For the text-containing cell, return its midpoint in (X, Y) coordinate format. 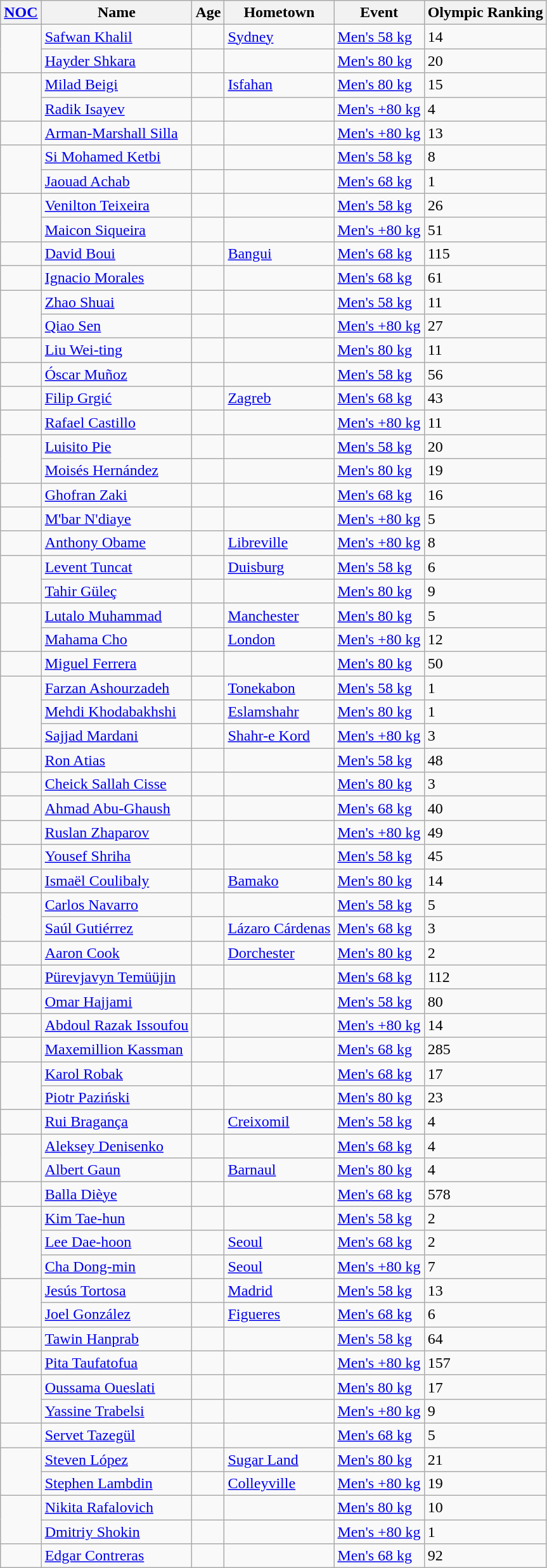
578 (486, 1194)
Yousef Shriha (117, 857)
Karol Robak (117, 1074)
Hometown (279, 13)
23 (486, 1098)
Oussama Oueslati (117, 1387)
Name (117, 13)
Farzan Ashourzadeh (117, 687)
Madrid (279, 1291)
Nikita Rafalovich (117, 1508)
Omar Hajjami (117, 1001)
Mahama Cho (117, 639)
Zhao Shuai (117, 302)
Eslamshahr (279, 712)
Óscar Muñoz (117, 374)
56 (486, 374)
Safwan Khalil (117, 37)
Libreville (279, 543)
15 (486, 85)
Steven López (117, 1459)
Ron Atias (117, 760)
80 (486, 1001)
Ignacio Morales (117, 277)
50 (486, 663)
Ahmad Abu-Ghaush (117, 808)
Arman-Marshall Silla (117, 133)
Abdoul Razak Issoufou (117, 1025)
285 (486, 1049)
Lee Dae-hoon (117, 1242)
Creixomil (279, 1122)
40 (486, 808)
Event (379, 13)
London (279, 639)
Anthony Obame (117, 543)
Saúl Gutiérrez (117, 929)
Colleyville (279, 1484)
10 (486, 1508)
Ruslan Zhaparov (117, 832)
Servet Tazegül (117, 1435)
Figueres (279, 1315)
Edgar Contreras (117, 1556)
Rui Bragança (117, 1122)
26 (486, 205)
Cha Dong-min (117, 1266)
Hayder Shkara (117, 61)
Moisés Hernández (117, 471)
Cheick Sallah Cisse (117, 784)
Tonekabon (279, 687)
21 (486, 1459)
Ghofran Zaki (117, 495)
Isfahan (279, 85)
Zagreb (279, 398)
Yassine Trabelsi (117, 1411)
Dorchester (279, 953)
Joel González (117, 1315)
Tahir Güleç (117, 591)
Albert Gaun (117, 1170)
M'bar N'diaye (117, 519)
Jaouad Achab (117, 181)
Rafael Castillo (117, 423)
Duisburg (279, 567)
Levent Tuncat (117, 567)
Radik Isayev (117, 109)
51 (486, 229)
Sydney (279, 37)
Kim Tae-hun (117, 1218)
Si Mohamed Ketbi (117, 157)
Mehdi Khodabakhshi (117, 712)
Sajjad Mardani (117, 736)
92 (486, 1556)
Qiao Sen (117, 326)
Ismaël Coulibaly (117, 881)
Age (208, 13)
Carlos Navarro (117, 905)
Milad Beigi (117, 85)
Lutalo Muhammad (117, 615)
Aaron Cook (117, 953)
Tawin Hanprab (117, 1339)
Pürevjavyn Temüüjin (117, 977)
157 (486, 1363)
Dmitriy Shokin (117, 1532)
Olympic Ranking (486, 13)
Pita Taufatofua (117, 1363)
27 (486, 326)
Bamako (279, 881)
45 (486, 857)
48 (486, 760)
7 (486, 1266)
Filip Grgić (117, 398)
12 (486, 639)
112 (486, 977)
Piotr Paziński (117, 1098)
Luisito Pie (117, 447)
Maicon Siqueira (117, 229)
Aleksey Denisenko (117, 1146)
43 (486, 398)
49 (486, 832)
Stephen Lambdin (117, 1484)
Lázaro Cárdenas (279, 929)
Venilton Teixeira (117, 205)
Balla Dièye (117, 1194)
16 (486, 495)
Maxemillion Kassman (117, 1049)
Miguel Ferrera (117, 663)
115 (486, 253)
David Boui (117, 253)
Sugar Land (279, 1459)
Bangui (279, 253)
Shahr-e Kord (279, 736)
Liu Wei-ting (117, 350)
Jesús Tortosa (117, 1291)
61 (486, 277)
64 (486, 1339)
NOC (21, 13)
Manchester (279, 615)
Barnaul (279, 1170)
